Search for the cell housing the specified text and yield its (x, y) center coordinate. 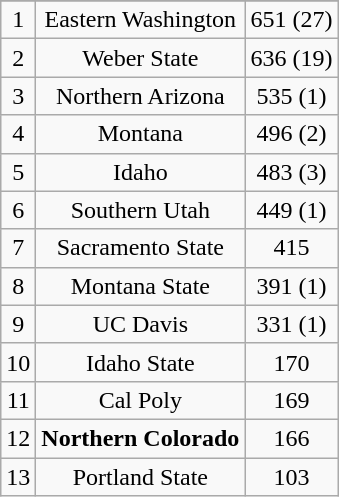
Northern Arizona (140, 96)
166 (292, 438)
Idaho State (140, 362)
Weber State (140, 58)
449 (1) (292, 210)
2 (18, 58)
496 (2) (292, 134)
8 (18, 286)
5 (18, 172)
Cal Poly (140, 400)
Southern Utah (140, 210)
10 (18, 362)
Montana State (140, 286)
1 (18, 20)
636 (19) (292, 58)
7 (18, 248)
11 (18, 400)
Sacramento State (140, 248)
12 (18, 438)
Idaho (140, 172)
391 (1) (292, 286)
415 (292, 248)
Northern Colorado (140, 438)
535 (1) (292, 96)
331 (1) (292, 324)
483 (3) (292, 172)
9 (18, 324)
6 (18, 210)
170 (292, 362)
Montana (140, 134)
651 (27) (292, 20)
103 (292, 477)
3 (18, 96)
13 (18, 477)
169 (292, 400)
Portland State (140, 477)
Eastern Washington (140, 20)
4 (18, 134)
UC Davis (140, 324)
